Scan for the cell matching the given text and deliver its [X, Y] coordinate at center. 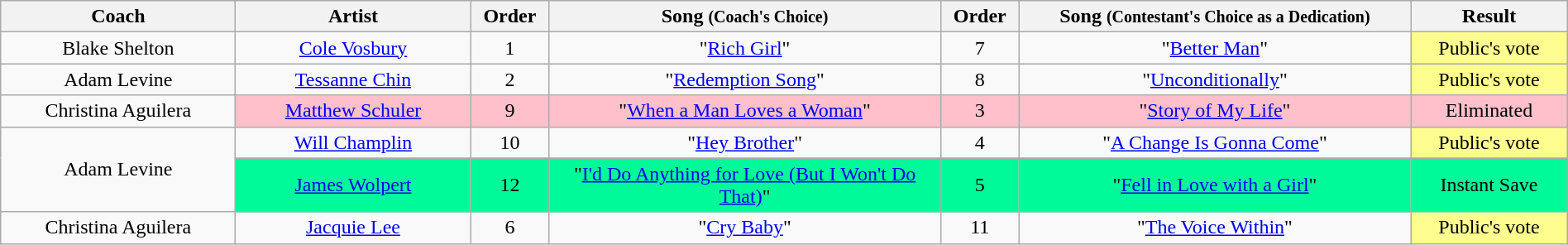
Instant Save [1489, 185]
1 [509, 48]
James Wolpert [353, 185]
Tessanne Chin [353, 79]
6 [509, 228]
11 [979, 228]
Artist [353, 17]
12 [509, 185]
4 [979, 142]
Jacquie Lee [353, 228]
9 [509, 111]
"The Voice Within" [1215, 228]
"Fell in Love with a Girl" [1215, 185]
"When a Man Loves a Woman" [745, 111]
5 [979, 185]
Result [1489, 17]
Blake Shelton [118, 48]
"Better Man" [1215, 48]
"Cry Baby" [745, 228]
3 [979, 111]
"Story of My Life" [1215, 111]
"Rich Girl" [745, 48]
Song (Coach's Choice) [745, 17]
2 [509, 79]
"A Change Is Gonna Come" [1215, 142]
Song (Contestant's Choice as a Dedication) [1215, 17]
Coach [118, 17]
Matthew Schuler [353, 111]
"Unconditionally" [1215, 79]
8 [979, 79]
"Hey Brother" [745, 142]
Will Champlin [353, 142]
"I'd Do Anything for Love (But I Won't Do That)" [745, 185]
Cole Vosbury [353, 48]
"Redemption Song" [745, 79]
10 [509, 142]
7 [979, 48]
Eliminated [1489, 111]
